Output the (X, Y) coordinate of the center of the cell containing the given text.  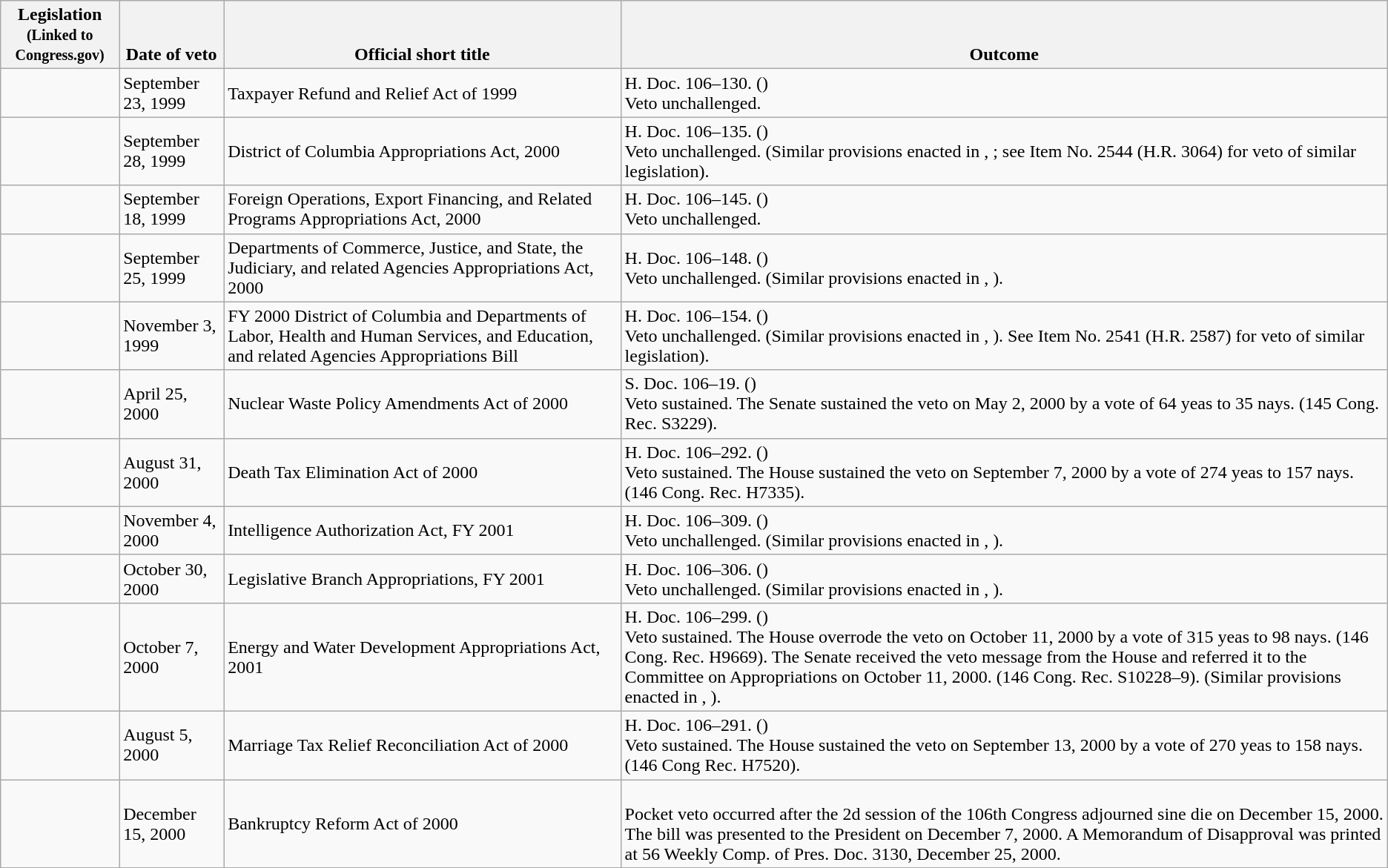
H. Doc. 106–130. ()Veto unchallenged. (1004, 93)
Legislation(Linked to Congress.gov) (60, 35)
April 25, 2000 (172, 404)
Outcome (1004, 35)
November 4, 2000 (172, 531)
Legislative Branch Appropriations, FY 2001 (423, 578)
H. Doc. 106–148. ()Veto unchallenged. (Similar provisions enacted in , ). (1004, 268)
Official short title (423, 35)
Intelligence Authorization Act, FY 2001 (423, 531)
District of Columbia Appropriations Act, 2000 (423, 151)
October 30, 2000 (172, 578)
H. Doc. 106–154. ()Veto unchallenged. (Similar provisions enacted in , ). See Item No. 2541 (H.R. 2587) for veto of similar legislation). (1004, 336)
Marriage Tax Relief Reconciliation Act of 2000 (423, 745)
S. Doc. 106–19. ()Veto sustained. The Senate sustained the veto on May 2, 2000 by a vote of 64 yeas to 35 nays. (145 Cong. Rec. S3229). (1004, 404)
H. Doc. 106–135. ()Veto unchallenged. (Similar provisions enacted in , ; see Item No. 2544 (H.R. 3064) for veto of similar legislation). (1004, 151)
October 7, 2000 (172, 657)
Nuclear Waste Policy Amendments Act of 2000 (423, 404)
H. Doc. 106–292. ()Veto sustained. The House sustained the veto on September 7, 2000 by a vote of 274 yeas to 157 nays. (146 Cong. Rec. H7335). (1004, 472)
September 18, 1999 (172, 209)
FY 2000 District of Columbia and Departments of Labor, Health and Human Services, and Education, and related Agencies Appropriations Bill (423, 336)
Taxpayer Refund and Relief Act of 1999 (423, 93)
H. Doc. 106–309. ()Veto unchallenged. (Similar provisions enacted in , ). (1004, 531)
December 15, 2000 (172, 824)
November 3, 1999 (172, 336)
Foreign Operations, Export Financing, and Related Programs Appropriations Act, 2000 (423, 209)
Departments of Commerce, Justice, and State, the Judiciary, and related Agencies Appropriations Act, 2000 (423, 268)
August 31, 2000 (172, 472)
H. Doc. 106–291. ()Veto sustained. The House sustained the veto on September 13, 2000 by a vote of 270 yeas to 158 nays. (146 Cong Rec. H7520). (1004, 745)
Energy and Water Development Appropriations Act, 2001 (423, 657)
Bankruptcy Reform Act of 2000 (423, 824)
H. Doc. 106–145. ()Veto unchallenged. (1004, 209)
Death Tax Elimination Act of 2000 (423, 472)
September 23, 1999 (172, 93)
September 28, 1999 (172, 151)
H. Doc. 106–306. ()Veto unchallenged. (Similar provisions enacted in , ). (1004, 578)
August 5, 2000 (172, 745)
September 25, 1999 (172, 268)
Date of veto (172, 35)
